Extract the (X, Y) coordinate from the center of the cell holding the provided text.  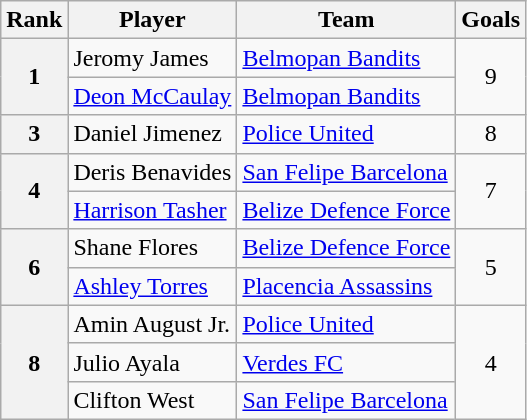
6 (34, 267)
Goals (491, 20)
1 (34, 77)
3 (34, 134)
9 (491, 77)
Verdes FC (346, 362)
Daniel Jimenez (152, 134)
Shane Flores (152, 248)
Rank (34, 20)
Placencia Assassins (346, 286)
Player (152, 20)
Ashley Torres (152, 286)
5 (491, 267)
Harrison Tasher (152, 210)
Deon McCaulay (152, 96)
Jeromy James (152, 58)
Deris Benavides (152, 172)
Clifton West (152, 400)
Amin August Jr. (152, 324)
Julio Ayala (152, 362)
Team (346, 20)
7 (491, 191)
